Identify which cell holds the provided text, then report its [x, y] central coordinate. 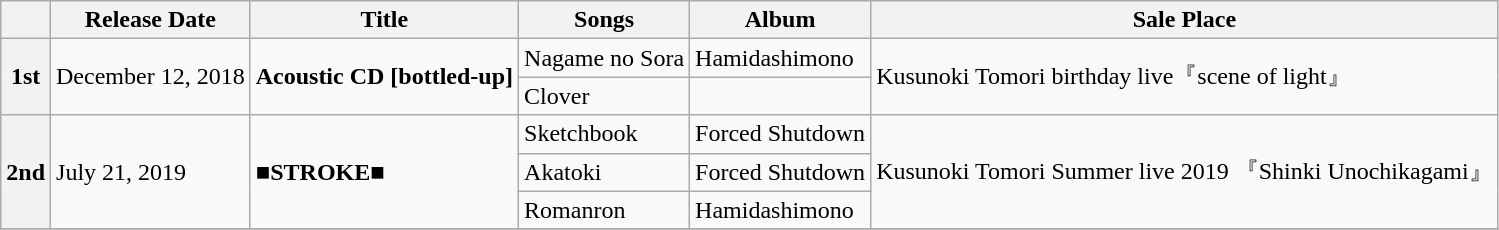
Kusunoki Tomori Summer live 2019 『Shinki Unochikagami』 [1185, 172]
Nagame no Sora [604, 58]
December 12, 2018 [151, 77]
Akatoki [604, 172]
Title [384, 20]
Romanron [604, 210]
July 21, 2019 [151, 172]
Release Date [151, 20]
Sale Place [1185, 20]
Kusunoki Tomori birthday live『scene of light』 [1185, 77]
Songs [604, 20]
1st [26, 77]
Sketchbook [604, 134]
■STROKE■ [384, 172]
Clover [604, 96]
Acoustic CD [bottled-up] [384, 77]
2nd [26, 172]
Album [780, 20]
